For the text-containing cell, return its midpoint in [X, Y] coordinate format. 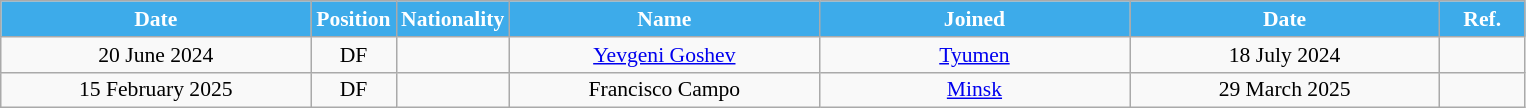
15 February 2025 [156, 90]
Joined [974, 19]
Minsk [974, 90]
Francisco Campo [664, 90]
Nationality [452, 19]
Tyumen [974, 55]
18 July 2024 [1285, 55]
Ref. [1482, 19]
Yevgeni Goshev [664, 55]
20 June 2024 [156, 55]
29 March 2025 [1285, 90]
Name [664, 19]
Position [354, 19]
